Find where the given text appears and provide that cell's center as (x, y) coordinate. 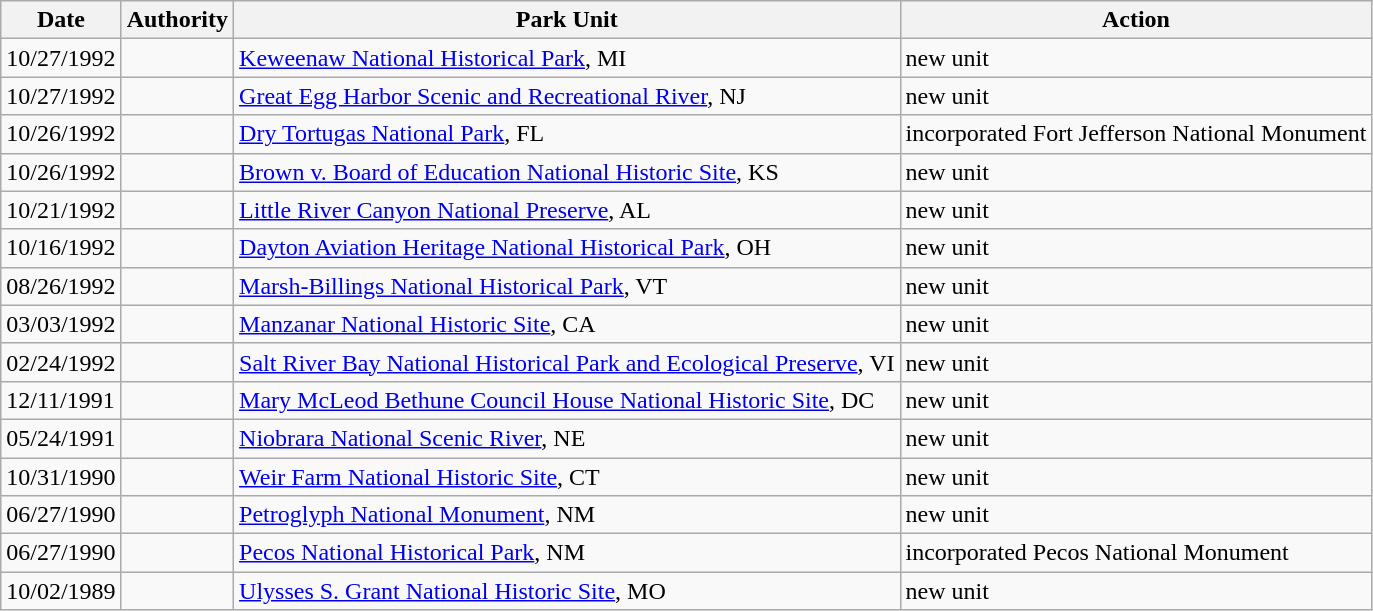
03/03/1992 (61, 324)
incorporated Fort Jefferson National Monument (1136, 134)
Petroglyph National Monument, NM (567, 515)
08/26/1992 (61, 286)
05/24/1991 (61, 438)
Marsh-Billings National Historical Park, VT (567, 286)
Dayton Aviation Heritage National Historical Park, OH (567, 248)
Weir Farm National Historic Site, CT (567, 477)
10/16/1992 (61, 248)
Keweenaw National Historical Park, MI (567, 58)
Niobrara National Scenic River, NE (567, 438)
10/31/1990 (61, 477)
Salt River Bay National Historical Park and Ecological Preserve, VI (567, 362)
10/21/1992 (61, 210)
Action (1136, 20)
Brown v. Board of Education National Historic Site, KS (567, 172)
10/02/1989 (61, 591)
Great Egg Harbor Scenic and Recreational River, NJ (567, 96)
Pecos National Historical Park, NM (567, 553)
Authority (177, 20)
Date (61, 20)
Dry Tortugas National Park, FL (567, 134)
02/24/1992 (61, 362)
Mary McLeod Bethune Council House National Historic Site, DC (567, 400)
Park Unit (567, 20)
12/11/1991 (61, 400)
Manzanar National Historic Site, CA (567, 324)
Little River Canyon National Preserve, AL (567, 210)
incorporated Pecos National Monument (1136, 553)
Ulysses S. Grant National Historic Site, MO (567, 591)
